Identify which cell holds the provided text, then report its (x, y) central coordinate. 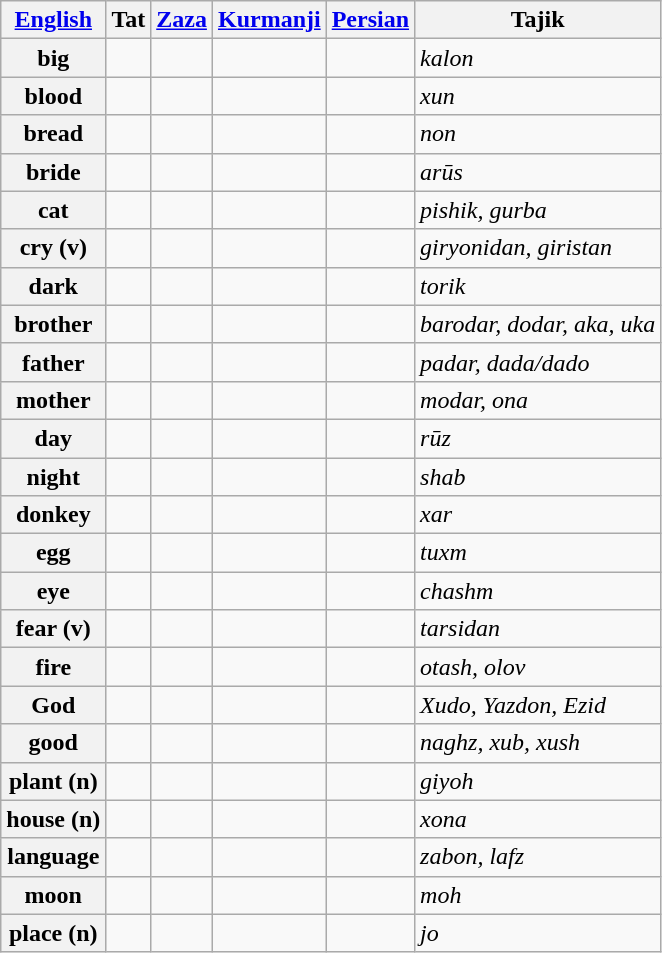
non (538, 134)
English (54, 20)
otash, olov (538, 667)
father (54, 362)
kalon (538, 58)
Kurmanji (269, 20)
fear (v) (54, 629)
brother (54, 324)
torik (538, 286)
naghz, xub, xush (538, 743)
Zaza (182, 20)
padar, dada/dado (538, 362)
tarsidan (538, 629)
modar, ona (538, 400)
place (n) (54, 933)
Persian (370, 20)
tuxm (538, 553)
xona (538, 819)
xar (538, 515)
God (54, 705)
good (54, 743)
zabon, lafz (538, 857)
egg (54, 553)
day (54, 438)
moon (54, 895)
eye (54, 591)
Tajik (538, 20)
jo (538, 933)
shab (538, 477)
moh (538, 895)
night (54, 477)
giyoh (538, 781)
dark (54, 286)
bride (54, 172)
donkey (54, 515)
bread (54, 134)
language (54, 857)
chashm (538, 591)
plant (n) (54, 781)
house (n) (54, 819)
mother (54, 400)
barodar, dodar, aka, uka (538, 324)
arūs (538, 172)
giryonidan, giristan (538, 248)
cry (v) (54, 248)
cat (54, 210)
big (54, 58)
pishik, gurba (538, 210)
Tat (128, 20)
Xudo, Yazdon, Ezid (538, 705)
fire (54, 667)
rūz (538, 438)
blood (54, 96)
xun (538, 96)
